Pinpoint the cell where the given text exists, returning its [x, y] midpoint coordinate. 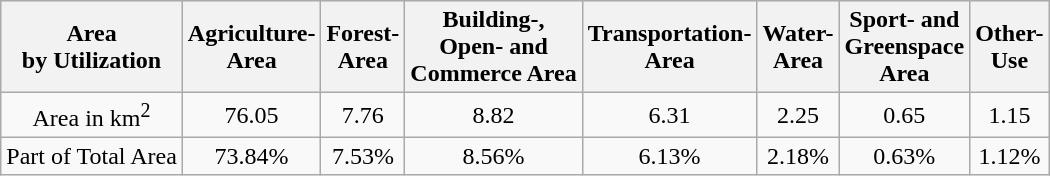
0.63% [904, 156]
Transportation-Area [670, 47]
2.25 [798, 116]
Water-Area [798, 47]
8.82 [494, 116]
0.65 [904, 116]
2.18% [798, 156]
Sport- andGreenspace Area [904, 47]
Area in km2 [92, 116]
1.15 [1010, 116]
1.12% [1010, 156]
Areaby Utilization [92, 47]
8.56% [494, 156]
7.53% [363, 156]
Building-,Open- andCommerce Area [494, 47]
7.76 [363, 116]
Agriculture-Area [252, 47]
Part of Total Area [92, 156]
76.05 [252, 116]
73.84% [252, 156]
6.13% [670, 156]
Other-Use [1010, 47]
Forest-Area [363, 47]
6.31 [670, 116]
